Provide the [x, y] coordinate of the cell's center where the given text is located.  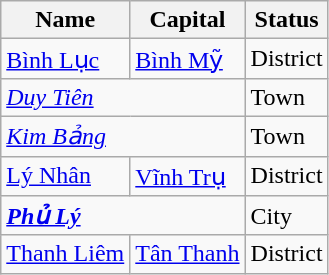
Status [286, 20]
Vĩnh Trụ [188, 176]
City [286, 216]
Kim Bảng [123, 136]
Capital [188, 20]
Tân Thanh [188, 254]
Thanh Liêm [66, 254]
Phủ Lý [123, 216]
Bình Lục [66, 59]
Name [66, 20]
Bình Mỹ [188, 59]
Lý Nhân [66, 176]
Duy Tiên [123, 97]
